Scan for the cell matching the given text and deliver its [x, y] coordinate at center. 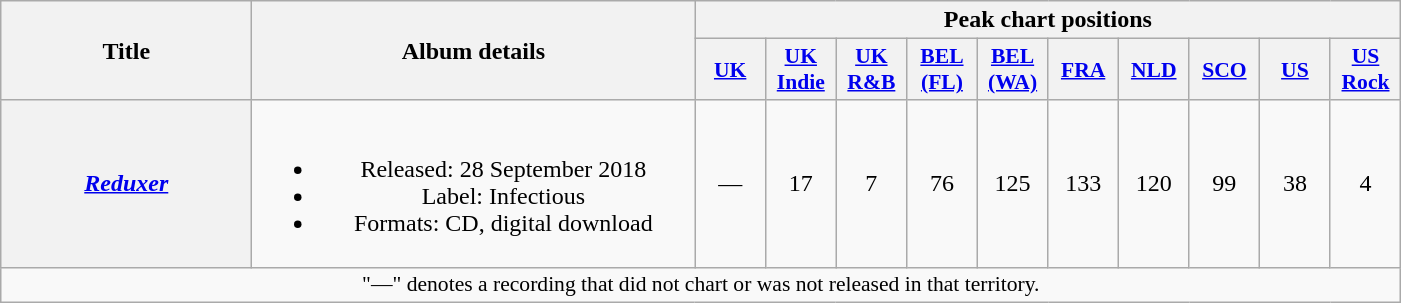
BEL(FL) [942, 70]
SCO [1224, 70]
99 [1224, 184]
"—" denotes a recording that did not chart or was not released in that territory. [701, 285]
— [730, 184]
UKR&B [872, 70]
120 [1154, 184]
BEL(WA) [1012, 70]
4 [1366, 184]
UKIndie [800, 70]
Reduxer [126, 184]
Peak chart positions [1048, 20]
Title [126, 50]
7 [872, 184]
FRA [1084, 70]
Released: 28 September 2018Label: InfectiousFormats: CD, digital download [474, 184]
133 [1084, 184]
17 [800, 184]
NLD [1154, 70]
125 [1012, 184]
38 [1296, 184]
Album details [474, 50]
UK [730, 70]
USRock [1366, 70]
US [1296, 70]
76 [942, 184]
